Determine the (x, y) coordinate at the center of the cell enclosing the given text.  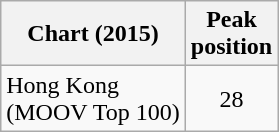
Hong Kong (MOOV Top 100) (93, 98)
Chart (2015) (93, 34)
Peakposition (231, 34)
28 (231, 98)
